Determine the (x, y) coordinate at the center of the cell enclosing the given text.  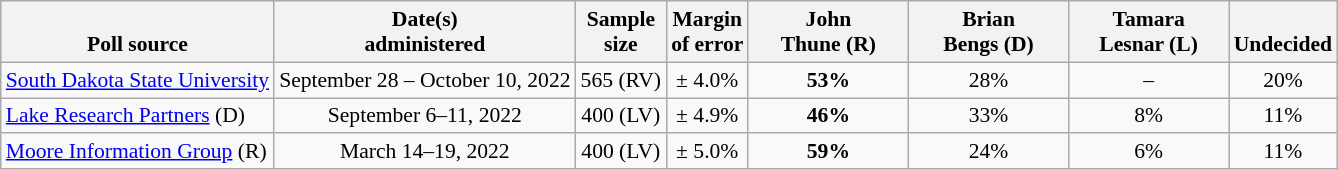
20% (1283, 80)
Date(s)administered (424, 32)
JohnThune (R) (828, 32)
Lake Research Partners (D) (138, 116)
Moore Information Group (R) (138, 152)
TamaraLesnar (L) (1149, 32)
BrianBengs (D) (988, 32)
28% (988, 80)
September 6–11, 2022 (424, 116)
Poll source (138, 32)
± 4.0% (707, 80)
Undecided (1283, 32)
– (1149, 80)
March 14–19, 2022 (424, 152)
565 (RV) (622, 80)
24% (988, 152)
33% (988, 116)
South Dakota State University (138, 80)
± 4.9% (707, 116)
Samplesize (622, 32)
September 28 – October 10, 2022 (424, 80)
8% (1149, 116)
Marginof error (707, 32)
± 5.0% (707, 152)
6% (1149, 152)
53% (828, 80)
46% (828, 116)
59% (828, 152)
